Extract the (x, y) coordinate from the center of the cell holding the provided text.  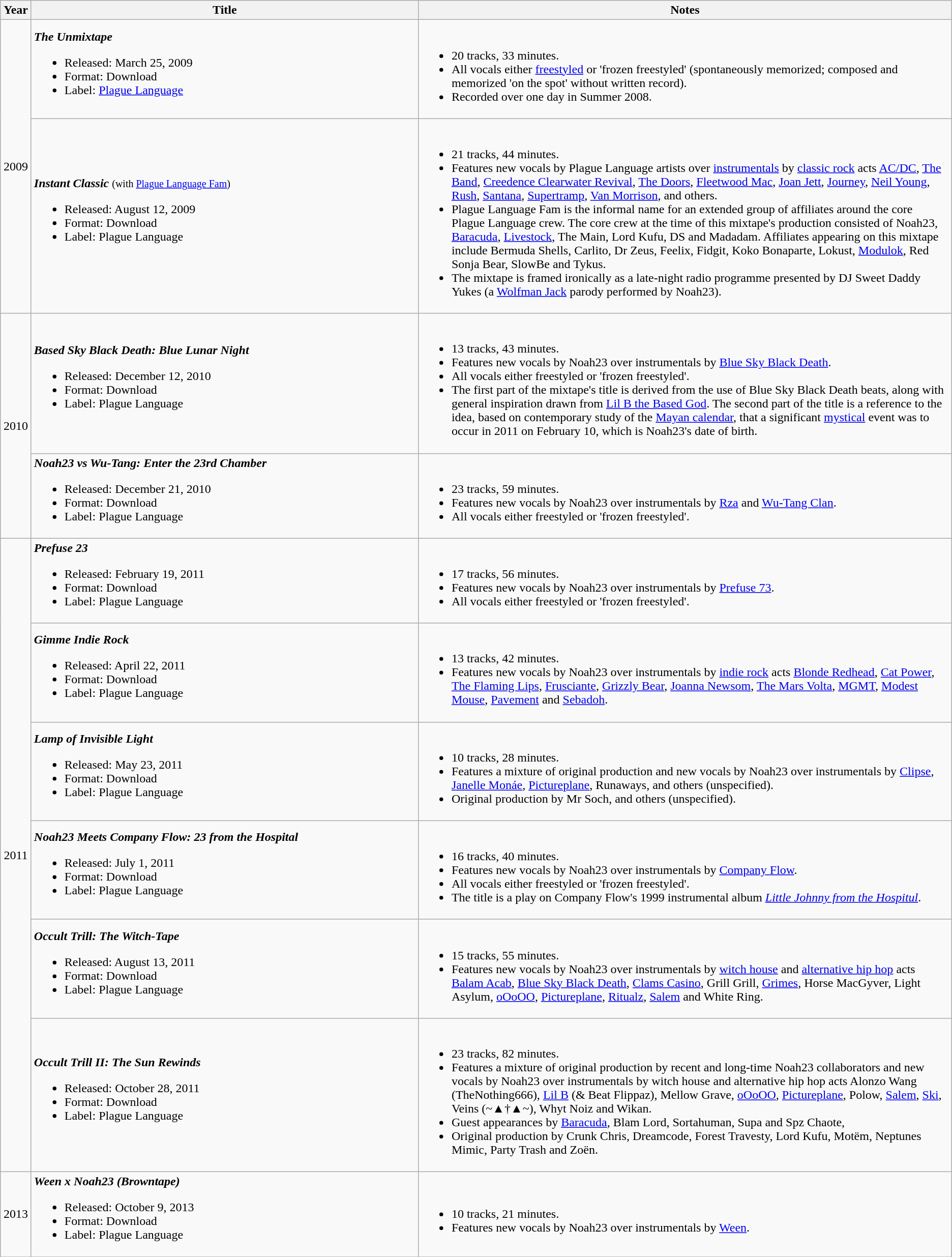
Based Sky Black Death: Blue Lunar NightReleased: December 12, 2010Format: DownloadLabel: Plague Language (225, 384)
10 tracks, 21 minutes.Features new vocals by Noah23 over instrumentals by Ween. (685, 1214)
Instant Classic (with Plague Language Fam)Released: August 12, 2009Format: DownloadLabel: Plague Language (225, 216)
Gimme Indie RockReleased: April 22, 2011Format: DownloadLabel: Plague Language (225, 673)
Occult Trill: The Witch-TapeReleased: August 13, 2011Format: DownloadLabel: Plague Language (225, 969)
Occult Trill II: The Sun RewindsReleased: October 28, 2011Format: DownloadLabel: Plague Language (225, 1095)
Prefuse 23Released: February 19, 2011Format: DownloadLabel: Plague Language (225, 581)
2011 (16, 855)
Lamp of Invisible LightReleased: May 23, 2011Format: DownloadLabel: Plague Language (225, 771)
Ween x Noah23 (Browntape)Released: October 9, 2013Format: DownloadLabel: Plague Language (225, 1214)
Noah23 vs Wu-Tang: Enter the 23rd ChamberReleased: December 21, 2010Format: DownloadLabel: Plague Language (225, 495)
Notes (685, 10)
17 tracks, 56 minutes.Features new vocals by Noah23 over instrumentals by Prefuse 73.All vocals either freestyled or 'frozen freestyled'. (685, 581)
23 tracks, 59 minutes.Features new vocals by Noah23 over instrumentals by Rza and Wu-Tang Clan.All vocals either freestyled or 'frozen freestyled'. (685, 495)
Title (225, 10)
Noah23 Meets Company Flow: 23 from the HospitalReleased: July 1, 2011Format: DownloadLabel: Plague Language (225, 870)
2009 (16, 167)
2013 (16, 1214)
2010 (16, 426)
The UnmixtapeReleased: March 25, 2009Format: DownloadLabel: Plague Language (225, 69)
Year (16, 10)
